Identify which cell holds the provided text, then report its [X, Y] central coordinate. 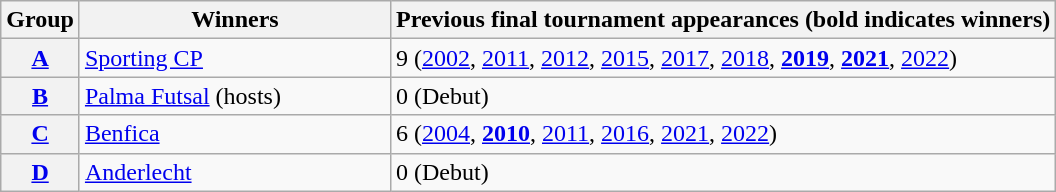
D [40, 172]
Winners [234, 20]
A [40, 58]
6 (2004, 2010, 2011, 2016, 2021, 2022) [722, 134]
C [40, 134]
B [40, 96]
Group [40, 20]
Sporting CP [234, 58]
Previous final tournament appearances (bold indicates winners) [722, 20]
Palma Futsal (hosts) [234, 96]
Anderlecht [234, 172]
9 (2002, 2011, 2012, 2015, 2017, 2018, 2019, 2021, 2022) [722, 58]
Benfica [234, 134]
